Identify which cell holds the provided text, then report its (X, Y) central coordinate. 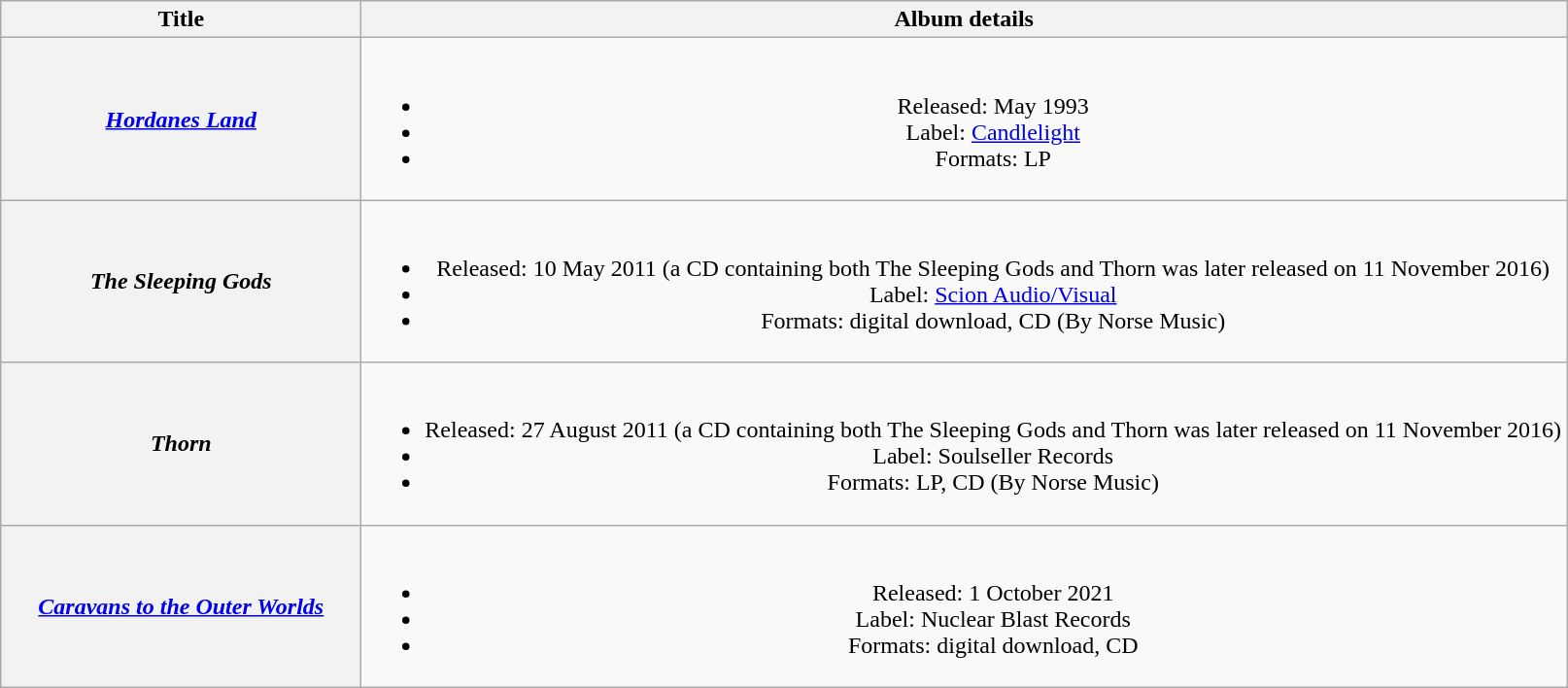
Thorn (181, 443)
Released: 1 October 2021Label: Nuclear Blast RecordsFormats: digital download, CD (964, 606)
Title (181, 19)
The Sleeping Gods (181, 282)
Released: May 1993Label: CandlelightFormats: LP (964, 119)
Caravans to the Outer Worlds (181, 606)
Hordanes Land (181, 119)
Album details (964, 19)
